Extract the (X, Y) coordinate from the center of the cell holding the provided text.  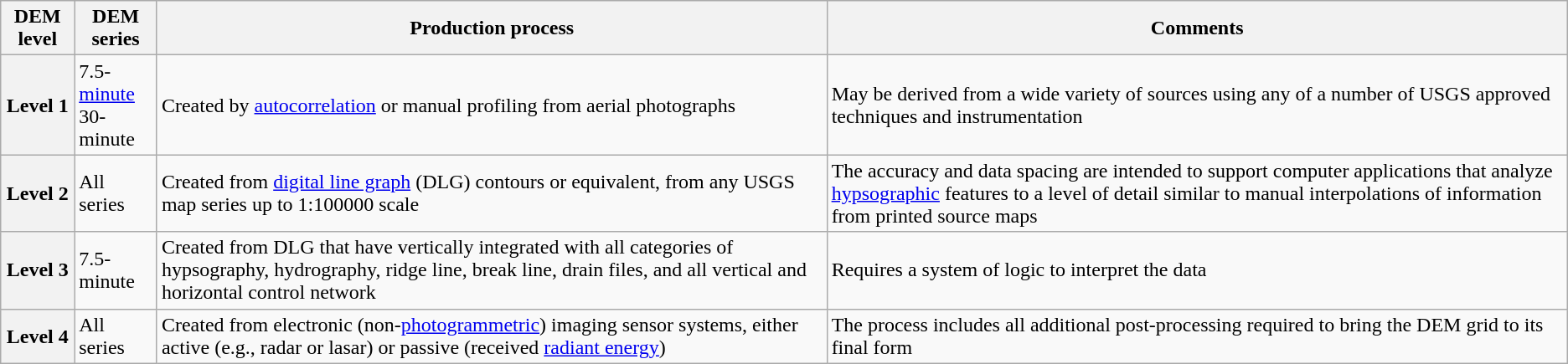
7.5-minute30-minute (116, 105)
DEM series (116, 28)
Level 1 (38, 105)
DEM level (38, 28)
Level 3 (38, 270)
May be derived from a wide variety of sources using any of a number of USGS approved techniques and instrumentation (1197, 105)
Level 2 (38, 193)
Requires a system of logic to interpret the data (1197, 270)
Comments (1197, 28)
Created by autocorrelation or manual profiling from aerial photographs (492, 105)
7.5-minute (116, 270)
Created from electronic (non-photogrammetric) imaging sensor systems, either active (e.g., radar or lasar) or passive (received radiant energy) (492, 336)
The process includes all additional post-processing required to bring the DEM grid to its final form (1197, 336)
Level 4 (38, 336)
Production process (492, 28)
Created from digital line graph (DLG) contours or equivalent, from any USGS map series up to 1:100000 scale (492, 193)
